Determine the (x, y) coordinate at the center of the cell enclosing the given text.  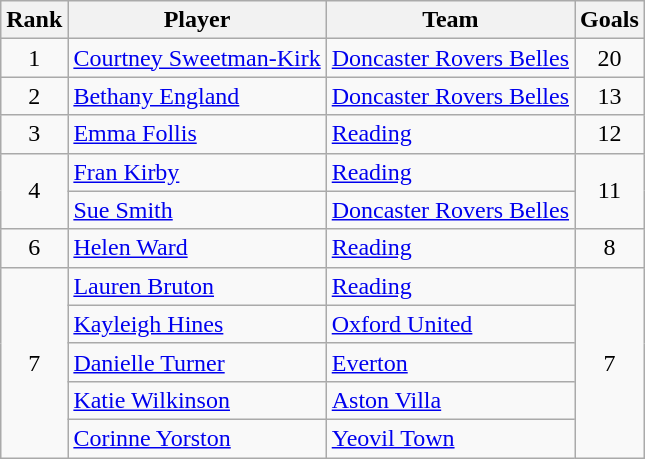
Corinne Yorston (197, 438)
Team (450, 20)
Aston Villa (450, 400)
Everton (450, 362)
6 (34, 248)
Courtney Sweetman-Kirk (197, 58)
Rank (34, 20)
Katie Wilkinson (197, 400)
Helen Ward (197, 248)
Fran Kirby (197, 172)
3 (34, 134)
Kayleigh Hines (197, 324)
11 (610, 191)
Yeovil Town (450, 438)
Player (197, 20)
Bethany England (197, 96)
Sue Smith (197, 210)
8 (610, 248)
Lauren Bruton (197, 286)
Oxford United (450, 324)
Emma Follis (197, 134)
4 (34, 191)
1 (34, 58)
Danielle Turner (197, 362)
20 (610, 58)
Goals (610, 20)
2 (34, 96)
13 (610, 96)
12 (610, 134)
